Return (x, y) of the center of cell containing provided text 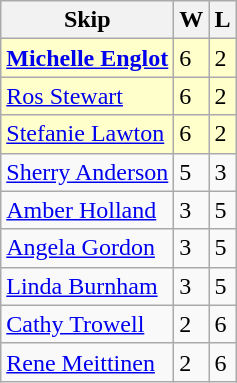
Stefanie Lawton (88, 134)
Cathy Trowell (88, 324)
Angela Gordon (88, 248)
Sherry Anderson (88, 172)
Ros Stewart (88, 96)
Rene Meittinen (88, 362)
Linda Burnham (88, 286)
Michelle Englot (88, 58)
W (192, 20)
L (222, 20)
Skip (88, 20)
Amber Holland (88, 210)
